Pinpoint the cell where the given text exists, returning its [x, y] midpoint coordinate. 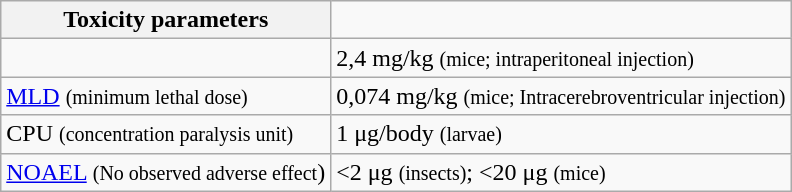
1 μg/body (larvae) [561, 134]
Toxicity parameters [166, 20]
0,074 mg/kg (mice; Intracerebroventricular injection) [561, 96]
NOAEL (No observed adverse effect) [166, 172]
<2 μg (insects); <20 μg (mice) [561, 172]
MLD (minimum lethal dose) [166, 96]
CPU (concentration paralysis unit) [166, 134]
2,4 mg/kg (mice; intraperitoneal injection) [561, 58]
